Identify which cell holds the provided text, then report its (X, Y) central coordinate. 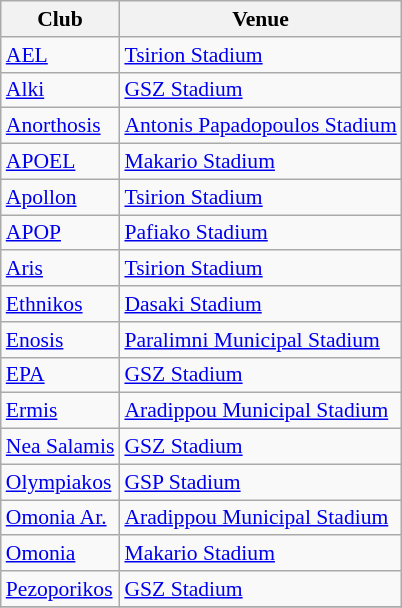
Pezoporikos (60, 589)
GSP Stadium (260, 482)
Aris (60, 269)
Omonia Ar. (60, 518)
Dasaki Stadium (260, 304)
APOEL (60, 162)
Olympiakos (60, 482)
Club (60, 19)
Enosis (60, 340)
Pafiako Stadium (260, 233)
APOP (60, 233)
Anorthosis (60, 126)
Alki (60, 90)
Antonis Papadopoulos Stadium (260, 126)
EPA (60, 375)
Ermis (60, 411)
Omonia (60, 554)
Ethnikos (60, 304)
Nea Salamis (60, 447)
Apollon (60, 197)
AEL (60, 55)
Paralimni Municipal Stadium (260, 340)
Venue (260, 19)
